Locate the cell with the specified text and output its (X, Y) center coordinate. 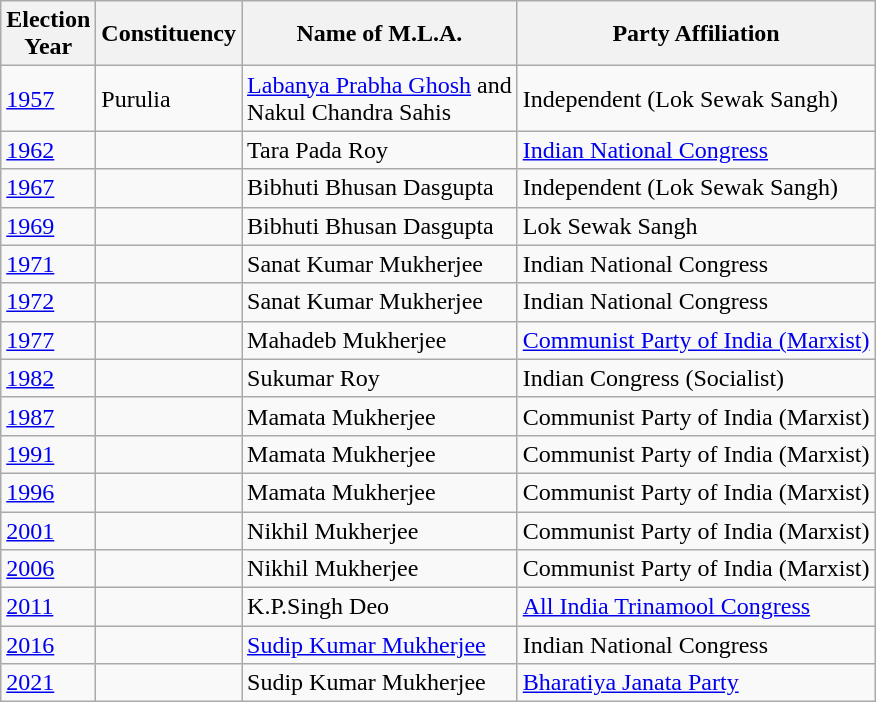
Mahadeb Mukherjee (380, 340)
1991 (48, 454)
Party Affiliation (696, 34)
Election Year (48, 34)
2016 (48, 645)
Labanya Prabha Ghosh andNakul Chandra Sahis (380, 98)
All India Trinamool Congress (696, 607)
2011 (48, 607)
1977 (48, 340)
2001 (48, 531)
1957 (48, 98)
K.P.Singh Deo (380, 607)
1987 (48, 416)
1972 (48, 302)
1996 (48, 492)
Tara Pada Roy (380, 150)
1962 (48, 150)
2006 (48, 569)
1982 (48, 378)
Lok Sewak Sangh (696, 226)
Purulia (169, 98)
Constituency (169, 34)
Name of M.L.A. (380, 34)
1971 (48, 264)
1967 (48, 188)
Bharatiya Janata Party (696, 683)
2021 (48, 683)
Sukumar Roy (380, 378)
Indian Congress (Socialist) (696, 378)
1969 (48, 226)
